Output the [X, Y] coordinate of the center of the cell containing the given text.  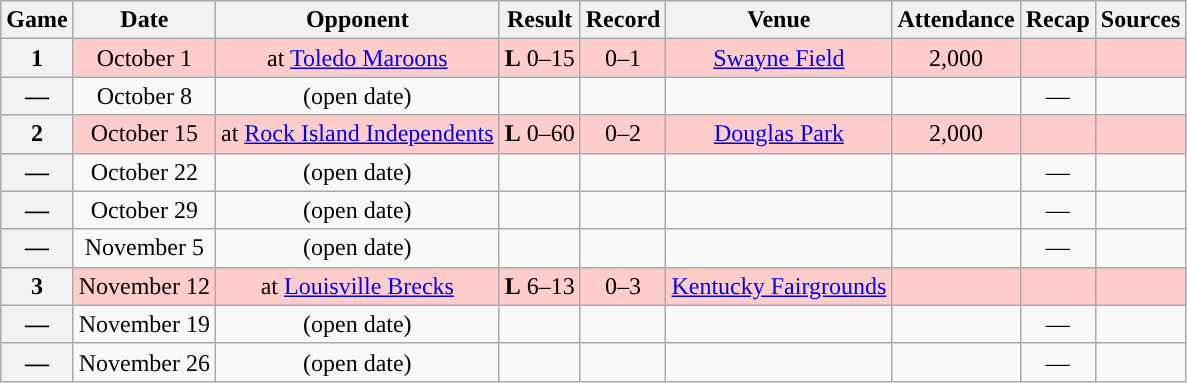
November 12 [144, 286]
Kentucky Fairgrounds [779, 286]
0–2 [623, 134]
2 [37, 134]
at Toledo Maroons [357, 58]
L 0–15 [540, 58]
October 29 [144, 210]
November 5 [144, 248]
Game [37, 20]
Swayne Field [779, 58]
October 1 [144, 58]
1 [37, 58]
Result [540, 20]
L 0–60 [540, 134]
0–3 [623, 286]
Douglas Park [779, 134]
Venue [779, 20]
October 8 [144, 96]
0–1 [623, 58]
at Louisville Brecks [357, 286]
3 [37, 286]
at Rock Island Independents [357, 134]
L 6–13 [540, 286]
November 19 [144, 324]
Opponent [357, 20]
Date [144, 20]
October 22 [144, 172]
Attendance [956, 20]
Recap [1058, 20]
Record [623, 20]
Sources [1140, 20]
November 26 [144, 362]
October 15 [144, 134]
